From the cell containing the given text, extract its center point as [X, Y] coordinate. 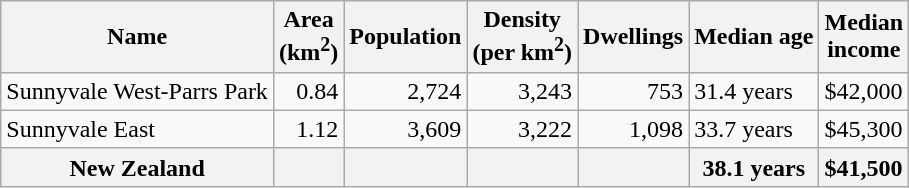
$45,300 [864, 129]
Sunnyvale West-Parrs Park [138, 91]
Density(per km2) [522, 37]
3,222 [522, 129]
1.12 [308, 129]
753 [634, 91]
3,243 [522, 91]
1,098 [634, 129]
Median age [754, 37]
38.1 years [754, 167]
2,724 [406, 91]
31.4 years [754, 91]
New Zealand [138, 167]
Dwellings [634, 37]
Medianincome [864, 37]
Sunnyvale East [138, 129]
3,609 [406, 129]
Area(km2) [308, 37]
$41,500 [864, 167]
Population [406, 37]
$42,000 [864, 91]
Name [138, 37]
33.7 years [754, 129]
0.84 [308, 91]
